Return the [x, y] coordinate for the center point of the cell that contains the specified text.  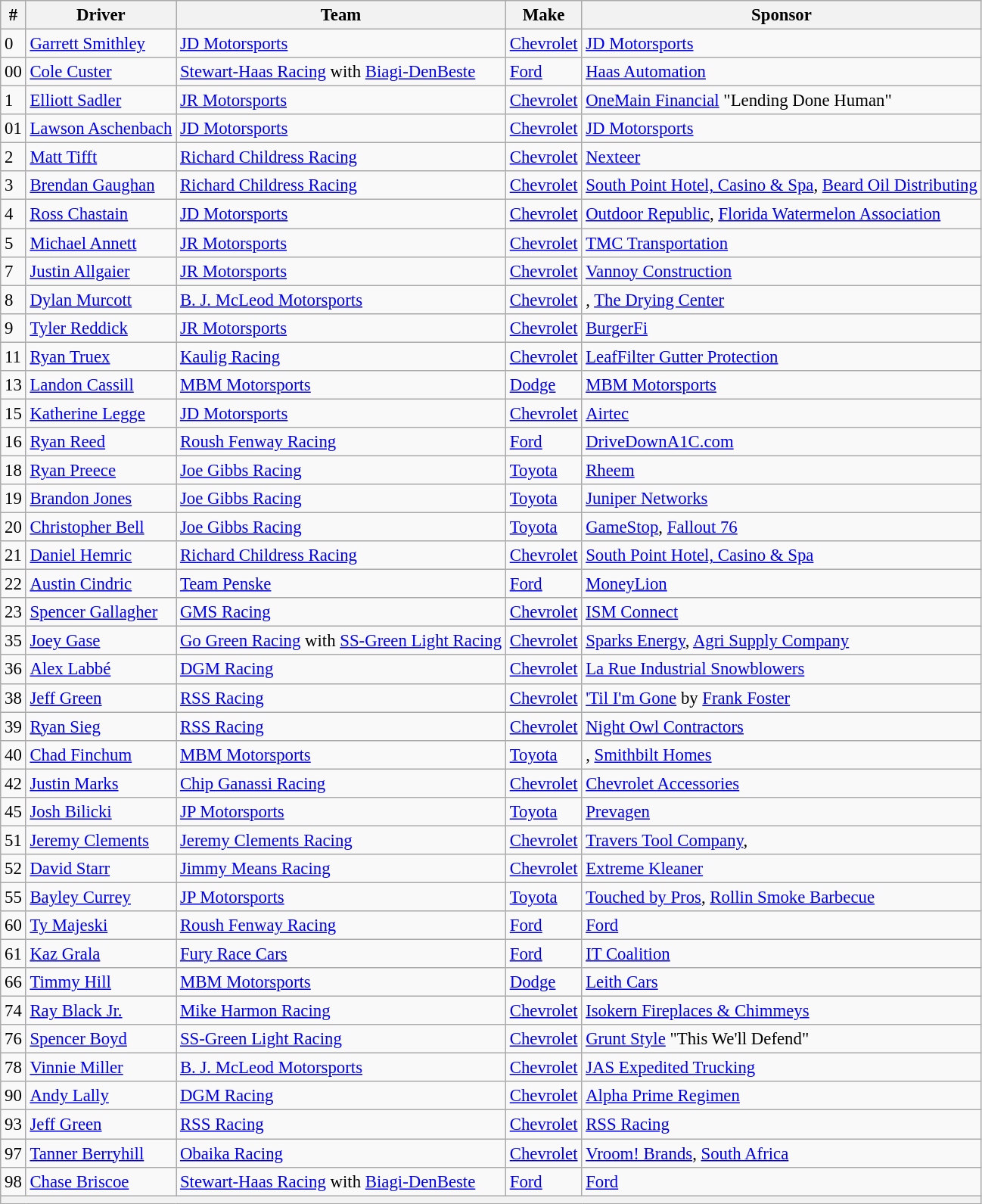
3 [14, 185]
18 [14, 470]
Alpha Prime Regimen [782, 1097]
South Point Hotel, Casino & Spa [782, 555]
LeafFilter Gutter Protection [782, 356]
Grunt Style "This We'll Defend" [782, 1039]
Haas Automation [782, 72]
Chase Briscoe [101, 1181]
Touched by Pros, Rollin Smoke Barbecue [782, 897]
Ryan Truex [101, 356]
Extreme Kleaner [782, 869]
Tanner Berryhill [101, 1153]
Leith Cars [782, 982]
20 [14, 527]
, The Drying Center [782, 300]
Outdoor Republic, Florida Watermelon Association [782, 214]
Rheem [782, 470]
36 [14, 670]
Juniper Networks [782, 499]
Mike Harmon Racing [341, 1011]
Dylan Murcott [101, 300]
Vannoy Construction [782, 271]
DriveDownA1C.com [782, 442]
22 [14, 584]
90 [14, 1097]
La Rue Industrial Snowblowers [782, 670]
0 [14, 44]
Landon Cassill [101, 385]
Cole Custer [101, 72]
Spencer Gallagher [101, 612]
Obaika Racing [341, 1153]
8 [14, 300]
Prevagen [782, 812]
97 [14, 1153]
01 [14, 129]
, Smithbilt Homes [782, 754]
Joey Gase [101, 641]
Andy Lally [101, 1097]
39 [14, 726]
15 [14, 413]
Ryan Preece [101, 470]
Austin Cindric [101, 584]
GMS Racing [341, 612]
Justin Allgaier [101, 271]
Tyler Reddick [101, 328]
Team Penske [341, 584]
98 [14, 1181]
52 [14, 869]
Katherine Legge [101, 413]
Sparks Energy, Agri Supply Company [782, 641]
Ray Black Jr. [101, 1011]
ISM Connect [782, 612]
51 [14, 840]
13 [14, 385]
2 [14, 157]
4 [14, 214]
MoneyLion [782, 584]
South Point Hotel, Casino & Spa, Beard Oil Distributing [782, 185]
Nexteer [782, 157]
GameStop, Fallout 76 [782, 527]
Jimmy Means Racing [341, 869]
00 [14, 72]
Night Owl Contractors [782, 726]
74 [14, 1011]
Elliott Sadler [101, 101]
Vroom! Brands, South Africa [782, 1153]
1 [14, 101]
Timmy Hill [101, 982]
Ryan Reed [101, 442]
# [14, 15]
Vinnie Miller [101, 1068]
45 [14, 812]
Team [341, 15]
Make [543, 15]
Kaz Grala [101, 954]
Isokern Fireplaces & Chimmeys [782, 1011]
76 [14, 1039]
Ross Chastain [101, 214]
Daniel Hemric [101, 555]
Driver [101, 15]
55 [14, 897]
42 [14, 783]
5 [14, 243]
Travers Tool Company, [782, 840]
Jeremy Clements [101, 840]
Ryan Sieg [101, 726]
BurgerFi [782, 328]
Fury Race Cars [341, 954]
Christopher Bell [101, 527]
Brandon Jones [101, 499]
60 [14, 926]
Chad Finchum [101, 754]
Go Green Racing with SS-Green Light Racing [341, 641]
OneMain Financial "Lending Done Human" [782, 101]
38 [14, 698]
JAS Expedited Trucking [782, 1068]
40 [14, 754]
Lawson Aschenbach [101, 129]
66 [14, 982]
7 [14, 271]
Garrett Smithley [101, 44]
Airtec [782, 413]
11 [14, 356]
Brendan Gaughan [101, 185]
Jeremy Clements Racing [341, 840]
'Til I'm Gone by Frank Foster [782, 698]
Justin Marks [101, 783]
IT Coalition [782, 954]
35 [14, 641]
Matt Tifft [101, 157]
93 [14, 1125]
Ty Majeski [101, 926]
Chip Ganassi Racing [341, 783]
Josh Bilicki [101, 812]
SS-Green Light Racing [341, 1039]
61 [14, 954]
Sponsor [782, 15]
78 [14, 1068]
9 [14, 328]
Michael Annett [101, 243]
Spencer Boyd [101, 1039]
Chevrolet Accessories [782, 783]
21 [14, 555]
TMC Transportation [782, 243]
Kaulig Racing [341, 356]
19 [14, 499]
16 [14, 442]
Bayley Currey [101, 897]
23 [14, 612]
David Starr [101, 869]
Alex Labbé [101, 670]
